Provide the [X, Y] coordinate of the cell's center where the given text is located.  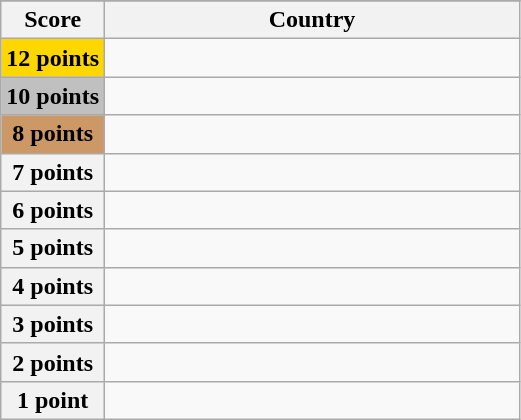
7 points [53, 172]
8 points [53, 134]
Score [53, 20]
3 points [53, 324]
10 points [53, 96]
Country [312, 20]
4 points [53, 286]
1 point [53, 400]
12 points [53, 58]
5 points [53, 248]
2 points [53, 362]
6 points [53, 210]
